For the text-containing cell, return its midpoint in [x, y] coordinate format. 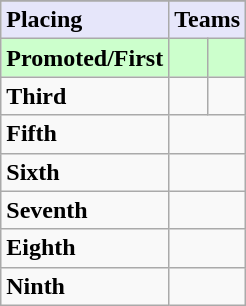
Teams [208, 20]
Seventh [85, 210]
Ninth [85, 286]
Eighth [85, 248]
Third [85, 96]
Promoted/First [85, 58]
Sixth [85, 172]
Fifth [85, 134]
Placing [85, 20]
